Provide the (x, y) coordinate of the cell's center where the given text is located.  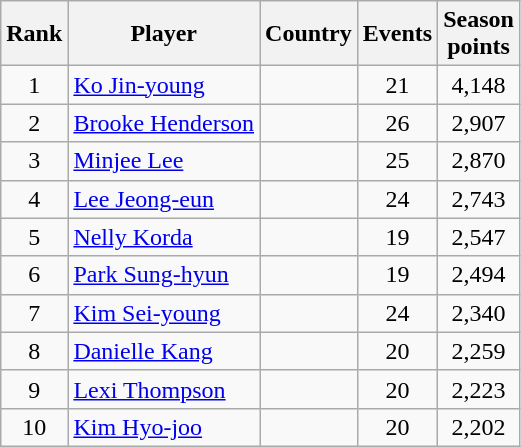
7 (34, 313)
Ko Jin-young (164, 85)
Seasonpoints (479, 34)
2,340 (479, 313)
Kim Sei-young (164, 313)
Kim Hyo-joo (164, 427)
2,870 (479, 161)
2,907 (479, 123)
2,223 (479, 389)
21 (397, 85)
Park Sung-hyun (164, 275)
4 (34, 199)
Player (164, 34)
1 (34, 85)
Lexi Thompson (164, 389)
3 (34, 161)
5 (34, 237)
8 (34, 351)
25 (397, 161)
2,494 (479, 275)
2,743 (479, 199)
4,148 (479, 85)
10 (34, 427)
Country (309, 34)
Minjee Lee (164, 161)
2 (34, 123)
Danielle Kang (164, 351)
2,202 (479, 427)
Rank (34, 34)
26 (397, 123)
Events (397, 34)
Brooke Henderson (164, 123)
9 (34, 389)
2,259 (479, 351)
Lee Jeong-eun (164, 199)
6 (34, 275)
2,547 (479, 237)
Nelly Korda (164, 237)
